Search for the cell housing the specified text and yield its (x, y) center coordinate. 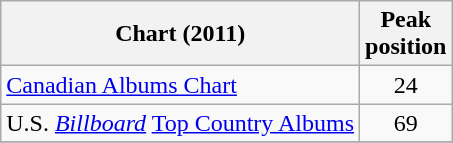
U.S. Billboard Top Country Albums (180, 123)
24 (406, 85)
69 (406, 123)
Canadian Albums Chart (180, 85)
Chart (2011) (180, 34)
Peakposition (406, 34)
